Identify which cell holds the provided text, then report its (X, Y) central coordinate. 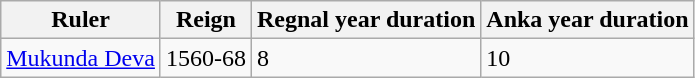
Mukunda Deva (81, 58)
10 (588, 58)
1560-68 (206, 58)
Ruler (81, 20)
Anka year duration (588, 20)
Regnal year duration (366, 20)
Reign (206, 20)
8 (366, 58)
